Scan for the cell matching the given text and deliver its [x, y] coordinate at center. 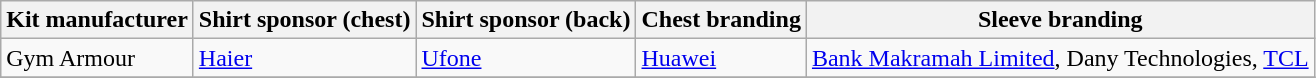
Haier [304, 58]
Kit manufacturer [98, 20]
Sleeve branding [1060, 20]
Bank Makramah Limited, Dany Technologies, TCL [1060, 58]
Ufone [526, 58]
Shirt sponsor (back) [526, 20]
Shirt sponsor (chest) [304, 20]
Gym Armour [98, 58]
Chest branding [721, 20]
Huawei [721, 58]
